Search for the cell housing the specified text and yield its [x, y] center coordinate. 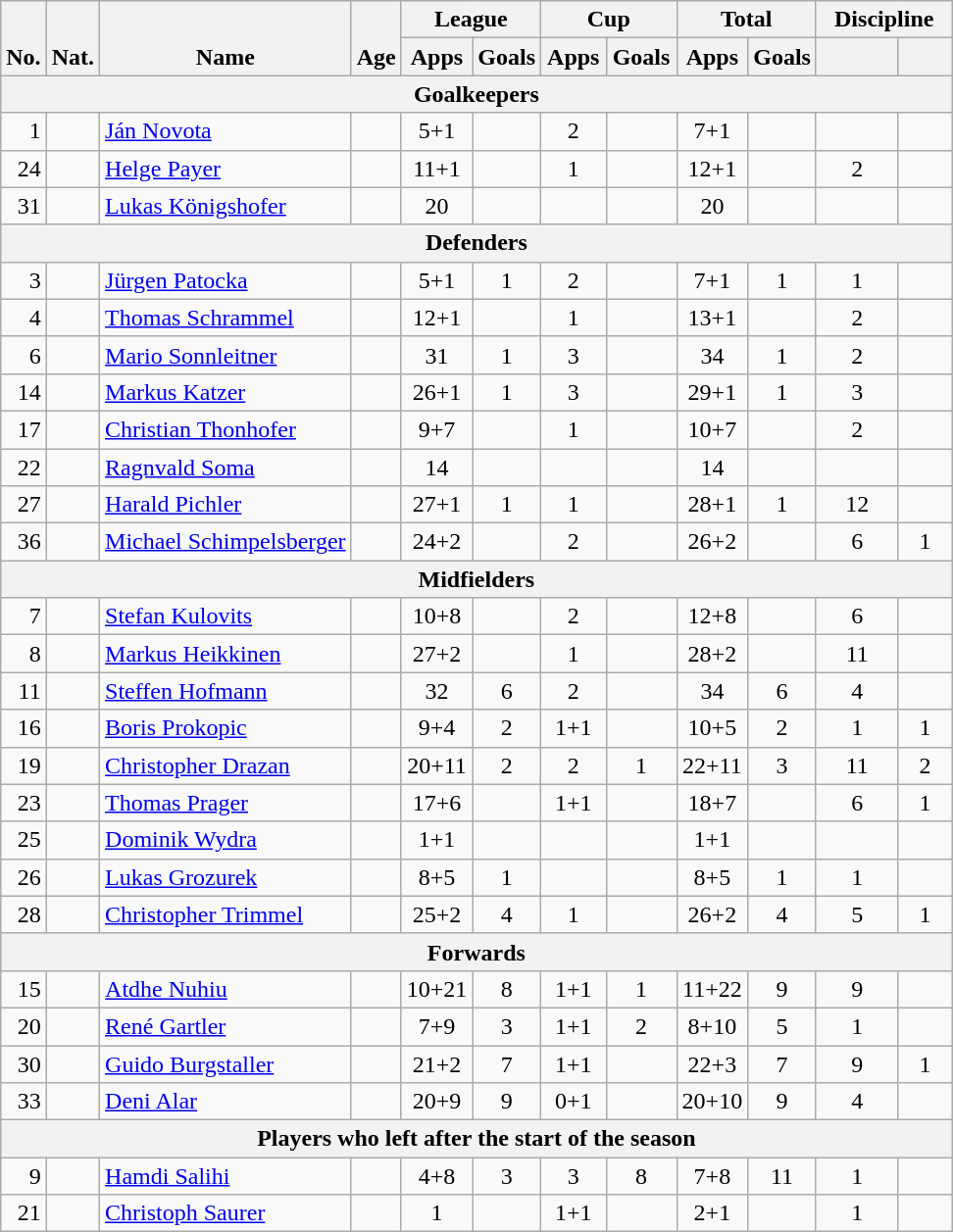
9+4 [437, 728]
16 [24, 728]
Boris Prokopic [226, 728]
Steffen Hofmann [226, 691]
Markus Katzer [226, 392]
Forwards [476, 952]
Christoph Saurer [226, 1213]
15 [24, 989]
Hamdi Salihi [226, 1176]
Deni Alar [226, 1102]
9+7 [437, 429]
25 [24, 840]
22+3 [712, 1063]
Ján Novota [226, 131]
30 [24, 1063]
Harald Pichler [226, 505]
27+2 [437, 654]
Michael Schimpelsberger [226, 542]
7+8 [712, 1176]
24+2 [437, 542]
Thomas Schrammel [226, 318]
Dominik Wydra [226, 840]
Total [746, 20]
21 [24, 1213]
Goalkeepers [476, 94]
Guido Burgstaller [226, 1063]
26 [24, 877]
Cup [610, 20]
Markus Heikkinen [226, 654]
Discipline [884, 20]
Ragnvald Soma [226, 468]
Helge Payer [226, 169]
Thomas Prager [226, 803]
27 [24, 505]
20+9 [437, 1102]
28+1 [712, 505]
10+21 [437, 989]
Mario Sonnleitner [226, 355]
33 [24, 1102]
32 [437, 691]
13+1 [712, 318]
10+7 [712, 429]
Christopher Trimmel [226, 914]
29+1 [712, 392]
0+1 [575, 1102]
12+8 [712, 616]
28+2 [712, 654]
Lukas Grozurek [226, 877]
League [471, 20]
Players who left after the start of the season [476, 1139]
19 [24, 765]
Atdhe Nuhiu [226, 989]
10+5 [712, 728]
Jürgen Patocka [226, 280]
22 [24, 468]
27+1 [437, 505]
Defenders [476, 243]
7+9 [437, 1026]
18+7 [712, 803]
Stefan Kulovits [226, 616]
Christian Thonhofer [226, 429]
Midfielders [476, 579]
Christopher Drazan [226, 765]
René Gartler [226, 1026]
20+11 [437, 765]
36 [24, 542]
Nat. [73, 38]
Name [226, 38]
Age [376, 38]
24 [24, 169]
12 [857, 505]
25+2 [437, 914]
2+1 [712, 1213]
23 [24, 803]
22+11 [712, 765]
4+8 [437, 1176]
8+10 [712, 1026]
17+6 [437, 803]
No. [24, 38]
20+10 [712, 1102]
11+22 [712, 989]
10+8 [437, 616]
Lukas Königshofer [226, 206]
11+1 [437, 169]
17 [24, 429]
28 [24, 914]
21+2 [437, 1063]
26+1 [437, 392]
